Determine the [X, Y] coordinate at the center of the cell enclosing the given text.  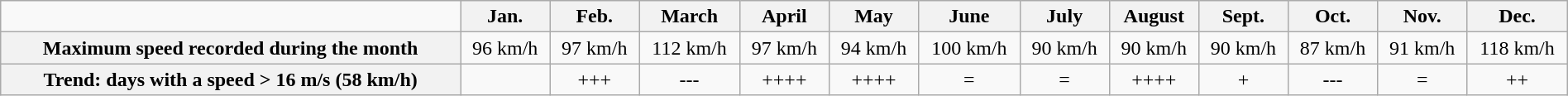
Dec. [1518, 17]
Jan. [505, 17]
August [1154, 17]
96 km/h [505, 48]
++ [1518, 79]
April [784, 17]
Trend: days with a speed > 16 m/s (58 km/h) [231, 79]
June [969, 17]
87 km/h [1332, 48]
112 km/h [690, 48]
Nov. [1422, 17]
91 km/h [1422, 48]
Maximum speed recorded during the month [231, 48]
+ [1243, 79]
Feb. [595, 17]
+++ [595, 79]
94 km/h [873, 48]
July [1064, 17]
Sept. [1243, 17]
March [690, 17]
May [873, 17]
Oct. [1332, 17]
118 km/h [1518, 48]
100 km/h [969, 48]
